Identify which cell holds the provided text, then report its [X, Y] central coordinate. 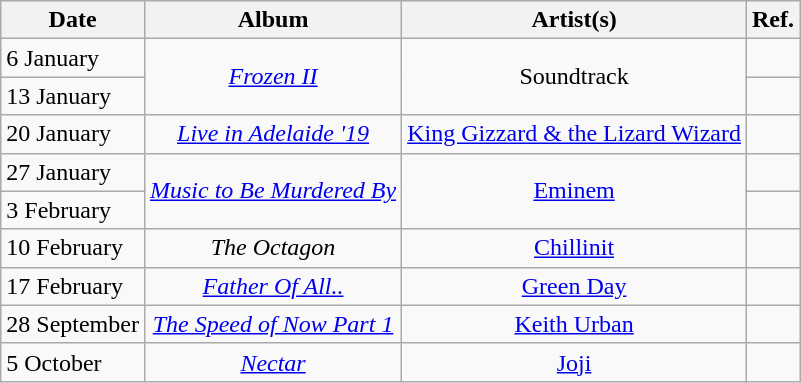
28 September [73, 324]
Artist(s) [574, 20]
Father Of All.. [272, 286]
The Speed of Now Part 1 [272, 324]
Album [272, 20]
17 February [73, 286]
King Gizzard & the Lizard Wizard [574, 134]
The Octagon [272, 248]
Ref. [774, 20]
27 January [73, 172]
5 October [73, 362]
Soundtrack [574, 77]
Nectar [272, 362]
20 January [73, 134]
Frozen II [272, 77]
Chillinit [574, 248]
Live in Adelaide '19 [272, 134]
Joji [574, 362]
6 January [73, 58]
Date [73, 20]
13 January [73, 96]
Keith Urban [574, 324]
Green Day [574, 286]
Music to Be Murdered By [272, 191]
3 February [73, 210]
10 February [73, 248]
Eminem [574, 191]
